From the cell containing the given text, extract its center point as (x, y) coordinate. 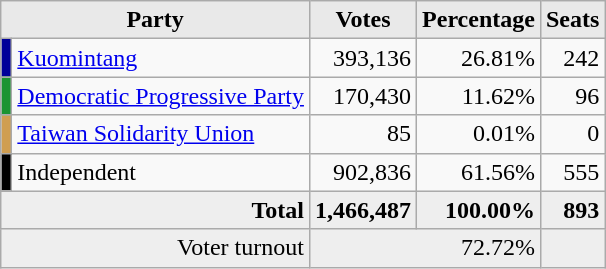
Taiwan Solidarity Union (161, 134)
100.00% (479, 210)
Total (156, 210)
61.56% (479, 172)
26.81% (479, 58)
0 (572, 134)
242 (572, 58)
393,136 (362, 58)
Votes (362, 20)
85 (362, 134)
Seats (572, 20)
96 (572, 96)
555 (572, 172)
Party (156, 20)
Democratic Progressive Party (161, 96)
11.62% (479, 96)
Percentage (479, 20)
170,430 (362, 96)
0.01% (479, 134)
Kuomintang (161, 58)
72.72% (424, 248)
1,466,487 (362, 210)
902,836 (362, 172)
893 (572, 210)
Independent (161, 172)
Voter turnout (156, 248)
